Output the [x, y] coordinate of the center of the cell containing the given text.  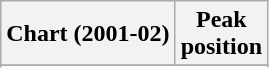
Peakposition [221, 34]
Chart (2001-02) [88, 34]
